Detect which cell encompasses the target text, then output its (X, Y) center coordinate. 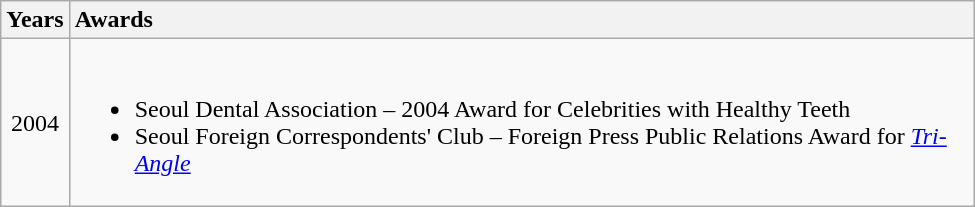
2004 (35, 122)
Years (35, 20)
Awards (522, 20)
